Return the [x, y] coordinate for the center point of the cell that contains the specified text.  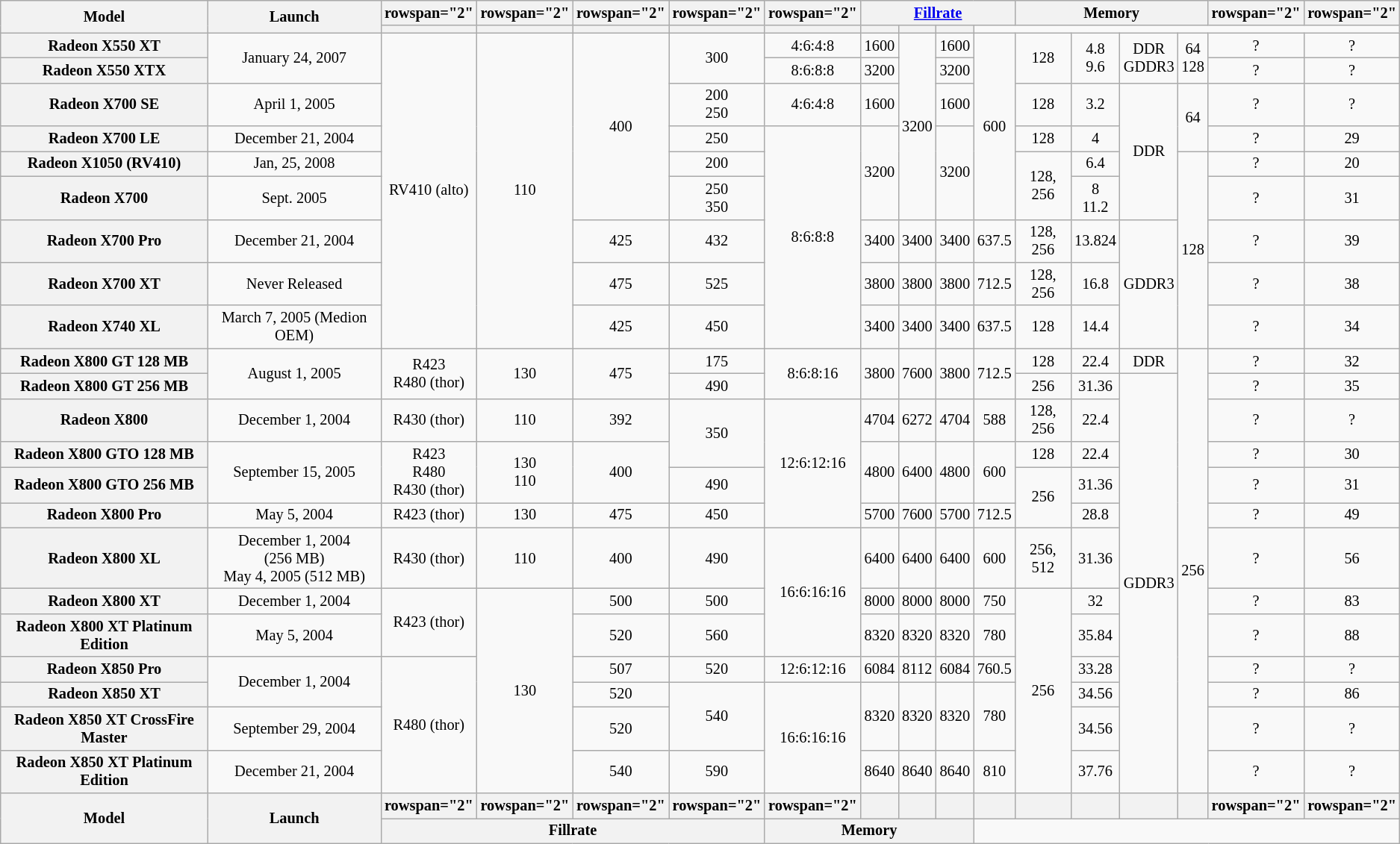
250 [717, 139]
Radeon X700 XT [105, 284]
Radeon X850 XT [105, 694]
810 [995, 772]
350 [717, 433]
Radeon X800 GT 128 MB [105, 361]
37.76 [1095, 772]
Radeon X850 Pro [105, 669]
14.4 [1095, 327]
28.8 [1095, 515]
Radeon X700 Pro [105, 241]
September 29, 2004 [294, 728]
Radeon X850 XT Platinum Edition [105, 772]
64128 [1193, 58]
Sept. 2005 [294, 198]
130110 [526, 472]
29 [1351, 139]
49 [1351, 515]
392 [621, 420]
83 [1351, 601]
Radeon X800 GTO 128 MB [105, 454]
432 [717, 241]
Radeon X700 LE [105, 139]
August 1, 2005 [294, 373]
200 [717, 163]
4.89.6 [1095, 58]
56 [1351, 558]
507 [621, 669]
Radeon X800 Pro [105, 515]
Radeon X550 XT [105, 46]
200250 [717, 104]
Radeon X800 XL [105, 558]
Radeon X700 SE [105, 104]
250350 [717, 198]
86 [1351, 694]
R423R480R430 (thor) [429, 472]
Radeon X700 [105, 198]
Never Released [294, 284]
750 [995, 601]
300 [717, 58]
Radeon X740 XL [105, 327]
January 24, 2007 [294, 58]
Radeon X850 XT CrossFire Master [105, 728]
Radeon X800 GT 256 MB [105, 386]
35.84 [1095, 635]
35 [1351, 386]
December 1, 2004 (256 MB)May 4, 2005 (512 MB) [294, 558]
64 [1193, 116]
39 [1351, 241]
RV410 (alto) [429, 191]
256, 512 [1044, 558]
April 1, 2005 [294, 104]
88 [1351, 635]
811.2 [1095, 198]
DDRGDDR3 [1149, 58]
September 15, 2005 [294, 472]
6272 [917, 420]
Radeon X800 GTO 256 MB [105, 484]
8:6:8:16 [812, 373]
588 [995, 420]
38 [1351, 284]
R480 (thor) [429, 725]
March 7, 2005 (Medion OEM) [294, 327]
560 [717, 635]
30 [1351, 454]
4 [1095, 139]
760.5 [995, 669]
Radeon X800 XT [105, 601]
33.28 [1095, 669]
Radeon X800 [105, 420]
16.8 [1095, 284]
Radeon X1050 (RV410) [105, 163]
3.2 [1095, 104]
525 [717, 284]
590 [717, 772]
175 [717, 361]
13.824 [1095, 241]
6.4 [1095, 163]
34 [1351, 327]
Radeon X550 XTX [105, 70]
Radeon X800 XT Platinum Edition [105, 635]
8112 [917, 669]
20 [1351, 163]
Jan, 25, 2008 [294, 163]
R423R480 (thor) [429, 373]
